Capture the cell that displays the provided text and extract its (x, y) central coordinate. 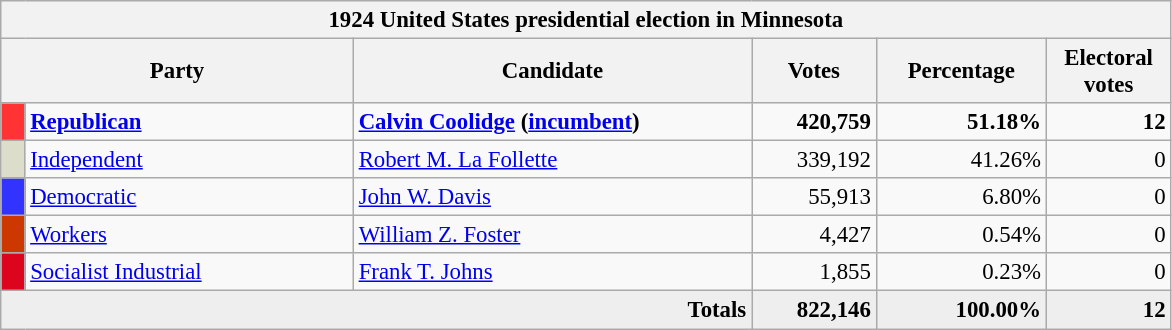
420,759 (814, 122)
Robert M. La Follette (552, 160)
339,192 (814, 160)
822,146 (814, 310)
0.23% (961, 273)
4,427 (814, 235)
Frank T. Johns (552, 273)
Party (178, 72)
Electoral votes (1108, 72)
Totals (376, 310)
Republican (189, 122)
John W. Davis (552, 197)
1,855 (814, 273)
51.18% (961, 122)
Workers (189, 235)
Candidate (552, 72)
Votes (814, 72)
1924 United States presidential election in Minnesota (586, 20)
Independent (189, 160)
Percentage (961, 72)
0.54% (961, 235)
6.80% (961, 197)
Socialist Industrial (189, 273)
Calvin Coolidge (incumbent) (552, 122)
Democratic (189, 197)
100.00% (961, 310)
55,913 (814, 197)
William Z. Foster (552, 235)
41.26% (961, 160)
